Find where the given text appears and provide that cell's center as [x, y] coordinate. 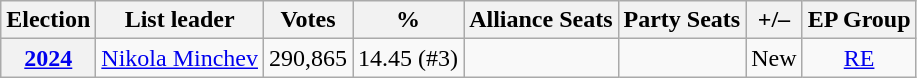
14.45 (#3) [408, 58]
New [774, 58]
EP Group [859, 20]
Party Seats [682, 20]
List leader [180, 20]
RE [859, 58]
% [408, 20]
Votes [308, 20]
290,865 [308, 58]
Nikola Minchev [180, 58]
+/– [774, 20]
Election [48, 20]
Alliance Seats [541, 20]
2024 [48, 58]
